Pinpoint the cell where the given text exists, returning its [x, y] midpoint coordinate. 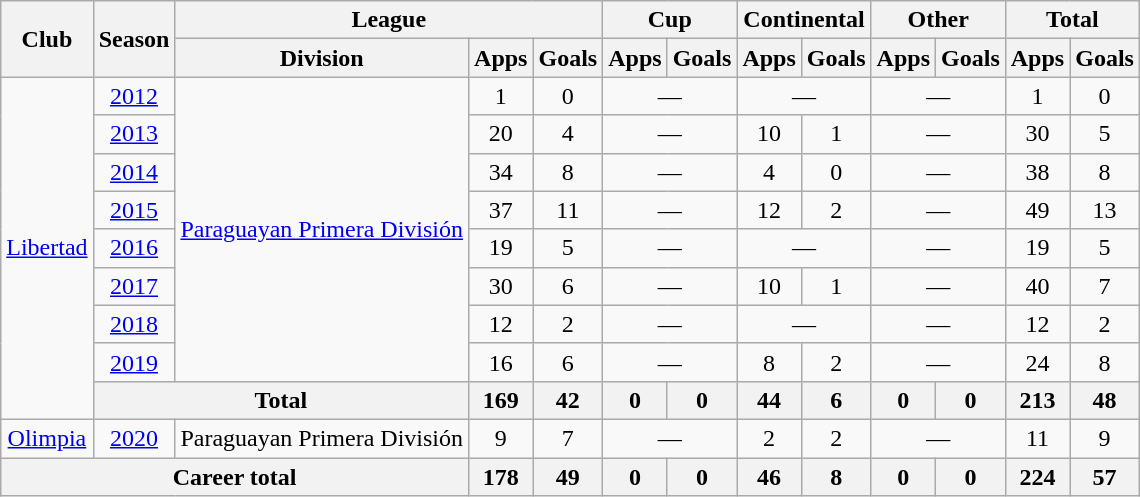
2019 [134, 362]
2014 [134, 172]
Continental [804, 20]
46 [769, 477]
169 [501, 400]
Cup [670, 20]
Career total [235, 477]
Olimpia [47, 438]
Division [322, 58]
48 [1105, 400]
Other [938, 20]
24 [1037, 362]
Season [134, 39]
40 [1037, 286]
2013 [134, 134]
16 [501, 362]
224 [1037, 477]
42 [568, 400]
2017 [134, 286]
44 [769, 400]
38 [1037, 172]
2020 [134, 438]
2015 [134, 210]
Libertad [47, 248]
2018 [134, 324]
Club [47, 39]
57 [1105, 477]
20 [501, 134]
213 [1037, 400]
13 [1105, 210]
178 [501, 477]
34 [501, 172]
37 [501, 210]
2016 [134, 248]
League [389, 20]
2012 [134, 96]
